Return the [x, y] coordinate for the center point of the cell that contains the specified text.  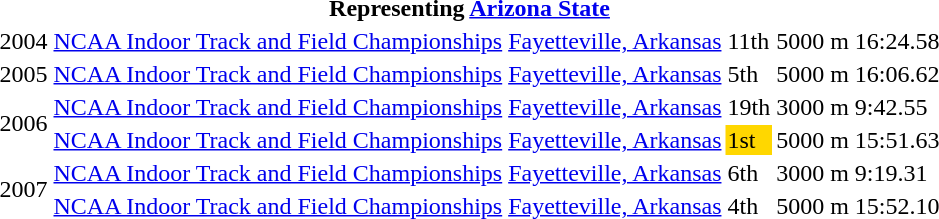
19th [749, 107]
1st [749, 140]
11th [749, 41]
6th [749, 173]
5th [749, 74]
